Capture the cell that displays the provided text and extract its [x, y] central coordinate. 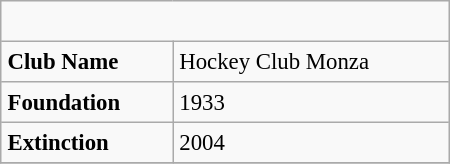
Foundation [87, 102]
1933 [310, 102]
Hockey Club Monza [310, 61]
Club Name [87, 61]
Extinction [87, 142]
2004 [310, 142]
